Return the (X, Y) coordinate for the center point of the cell that contains the specified text.  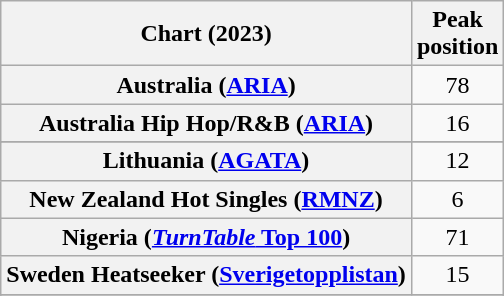
Peakposition (457, 34)
12 (457, 161)
Lithuania (AGATA) (206, 161)
Sweden Heatseeker (Sverigetopplistan) (206, 275)
Australia Hip Hop/R&B (ARIA) (206, 123)
6 (457, 199)
Chart (2023) (206, 34)
Nigeria (TurnTable Top 100) (206, 237)
Australia (ARIA) (206, 85)
78 (457, 85)
71 (457, 237)
16 (457, 123)
New Zealand Hot Singles (RMNZ) (206, 199)
15 (457, 275)
